Determine the (x, y) coordinate at the center of the cell enclosing the given text.  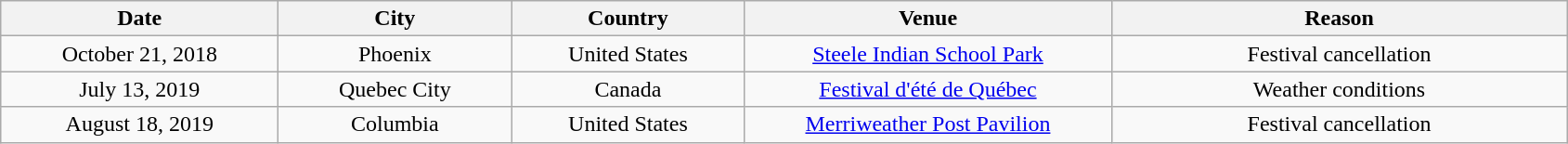
Quebec City (395, 89)
July 13, 2019 (139, 89)
Venue (928, 19)
Phoenix (395, 54)
Country (628, 19)
Festival d'été de Québec (928, 89)
Merriweather Post Pavilion (928, 124)
August 18, 2019 (139, 124)
Reason (1339, 19)
City (395, 19)
Columbia (395, 124)
October 21, 2018 (139, 54)
Canada (628, 89)
Steele Indian School Park (928, 54)
Weather conditions (1339, 89)
Date (139, 19)
